Identify which cell holds the provided text, then report its [X, Y] central coordinate. 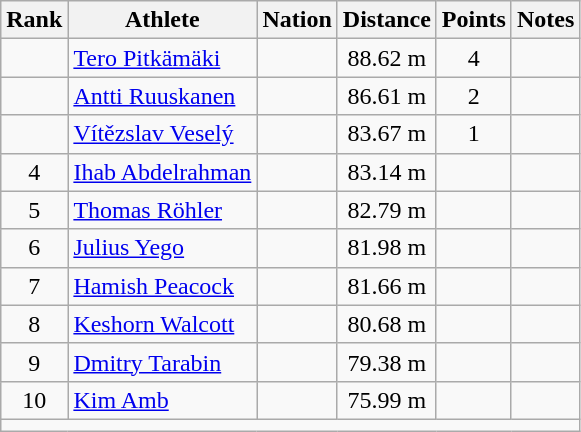
Dmitry Tarabin [162, 362]
2 [474, 96]
81.66 m [386, 286]
83.14 m [386, 172]
80.68 m [386, 324]
Antti Ruuskanen [162, 96]
Thomas Röhler [162, 210]
7 [34, 286]
1 [474, 134]
10 [34, 400]
Ihab Abdelrahman [162, 172]
Hamish Peacock [162, 286]
Keshorn Walcott [162, 324]
Athlete [162, 20]
83.67 m [386, 134]
75.99 m [386, 400]
86.61 m [386, 96]
Points [474, 20]
9 [34, 362]
Distance [386, 20]
Kim Amb [162, 400]
79.38 m [386, 362]
Rank [34, 20]
88.62 m [386, 58]
Notes [545, 20]
Julius Yego [162, 248]
6 [34, 248]
Vítězslav Veselý [162, 134]
5 [34, 210]
Tero Pitkämäki [162, 58]
82.79 m [386, 210]
8 [34, 324]
81.98 m [386, 248]
Nation [297, 20]
